Locate the cell with the specified text and output its [x, y] center coordinate. 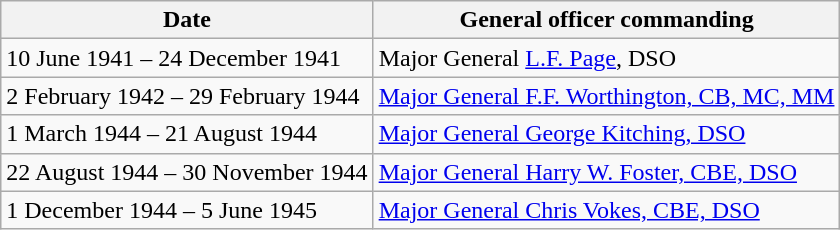
Major General Harry W. Foster, CBE, DSO [606, 172]
General officer commanding [606, 20]
Major General Chris Vokes, CBE, DSO [606, 210]
2 February 1942 – 29 February 1944 [187, 96]
1 March 1944 – 21 August 1944 [187, 134]
1 December 1944 – 5 June 1945 [187, 210]
Date [187, 20]
22 August 1944 – 30 November 1944 [187, 172]
Major General F.F. Worthington, CB, MC, MM [606, 96]
10 June 1941 – 24 December 1941 [187, 58]
Major General George Kitching, DSO [606, 134]
Major General L.F. Page, DSO [606, 58]
